Return [X, Y] of the center of cell containing provided text 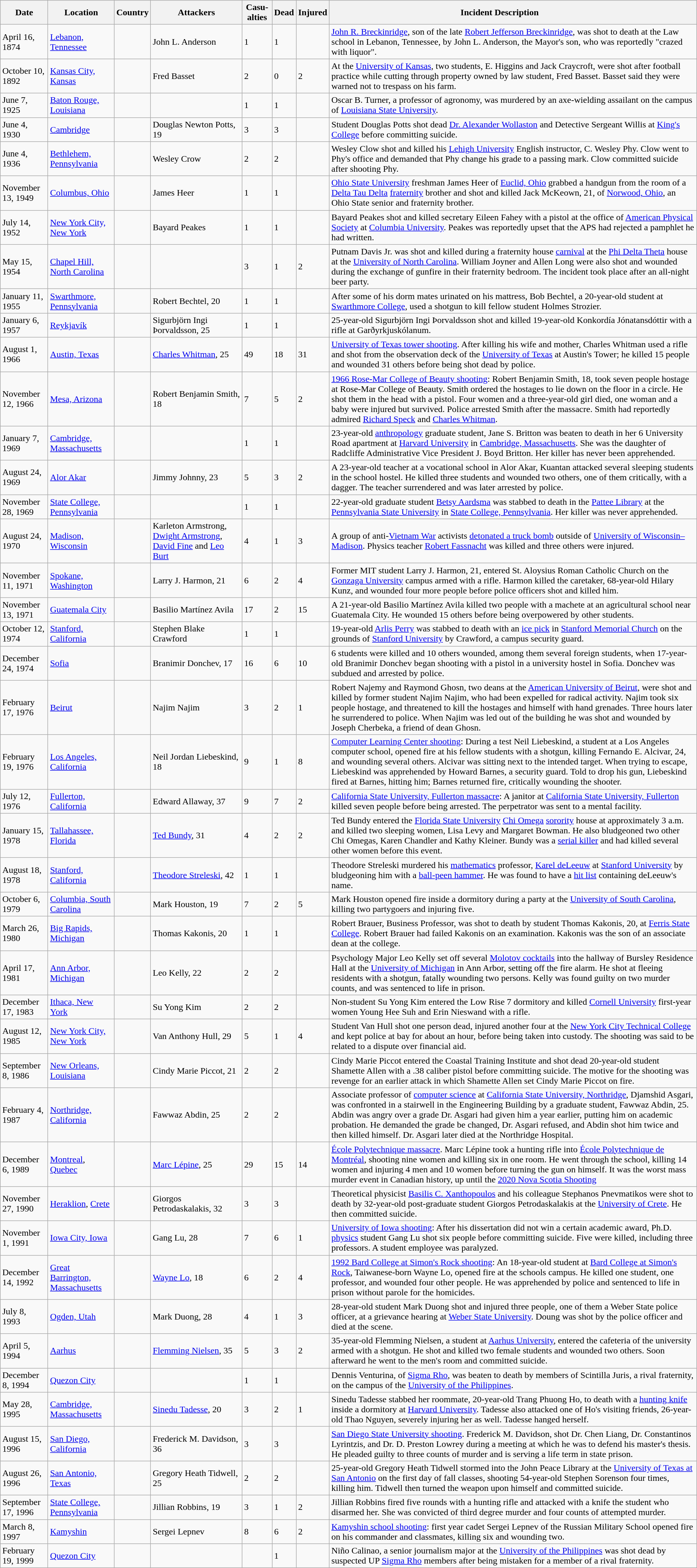
Neil Jordan Liebeskind, 18 [197, 762]
John L. Anderson [197, 42]
Edward Allaway, 37 [197, 801]
Fullerton, California [81, 801]
Columbia, South Carolina [81, 904]
January 15, 1978 [24, 835]
Columbus, Ohio [81, 193]
James Heer [197, 193]
Date [24, 13]
0 [284, 76]
Thomas Kakonis, 20 [197, 933]
Swarthmore, Pennsylvania [81, 301]
Wesley Crow [197, 159]
Aarhus [81, 1351]
Stephen Blake Crawford [197, 634]
Injured [313, 13]
Baton Rouge, Louisiana [81, 105]
Montreal, Quebec [81, 1165]
Tallahassee, Florida [81, 835]
Casu- alties [257, 13]
Sofia [81, 663]
April 5, 1994 [24, 1351]
August 24, 1970 [24, 541]
Ted Bundy, 31 [197, 835]
Reykjavík [81, 325]
Fawwaz Abdin, 25 [197, 1115]
Attackers [197, 13]
Najim Najim [197, 707]
November 28, 1969 [24, 507]
Alor Akar [81, 478]
Gang Lu, 28 [197, 1238]
August 18, 1978 [24, 875]
Bethlehem, Pennsylvania [81, 159]
Spokane, Washington [81, 580]
Madison, Wisconsin [81, 541]
August 12, 1985 [24, 1036]
Douglas Newton Potts, 19 [197, 130]
September 17, 1996 [24, 1507]
Marc Lépine, 25 [197, 1165]
January 11, 1955 [24, 301]
Country [133, 13]
July 8, 1993 [24, 1317]
March 8, 1997 [24, 1531]
May 15, 1954 [24, 267]
Lebanon, Tennessee [81, 42]
Beirut [81, 707]
Austin, Texas [81, 354]
June 7, 1925 [24, 105]
Frederick M. Davidson, 36 [197, 1444]
March 26, 1980 [24, 933]
June 4, 1936 [24, 159]
Su Yong Kim [197, 1007]
Mark Houston, 19 [197, 904]
25-year-old Sigurbjörn Ingi Þorvaldsson shot and killed 19-year-old Konkordía Jónatansdóttir with a rifle at Garðyrkjuskólanum. [513, 325]
Incident Description [513, 13]
December 6, 1989 [24, 1165]
Mesa, Arizona [81, 399]
Sergei Lepnev [197, 1531]
Ogden, Utah [81, 1317]
18 [284, 354]
November 12, 1966 [24, 399]
April 17, 1981 [24, 973]
November 13, 1949 [24, 193]
August 24, 1969 [24, 478]
Location [81, 13]
Jillian Robbins, 19 [197, 1507]
December 17, 1983 [24, 1007]
Larry J. Harmon, 21 [197, 580]
17 [257, 609]
Basilio Martínez Avila [197, 609]
Non-student Su Yong Kim entered the Low Rise 7 dormitory and killed Cornell University first-year women Young Hee Suh and Erin Nieswand with a rifle. [513, 1007]
Sinedu Tadesse, 20 [197, 1409]
October 10, 1892 [24, 76]
Ann Arbor, Michigan [81, 973]
10 [313, 663]
February 17, 1976 [24, 707]
Mark Houston opened fire inside a dormitory during a party at the University of South Carolina, killing two partygoers and injuring five. [513, 904]
February 4, 1987 [24, 1115]
Van Anthony Hull, 29 [197, 1036]
May 28, 1995 [24, 1409]
Leo Kelly, 22 [197, 973]
29 [257, 1165]
February 19, 1976 [24, 762]
February 19, 1999 [24, 1556]
Flemming Nielsen, 35 [197, 1351]
Fred Basset [197, 76]
Heraklion, Crete [81, 1204]
16 [257, 663]
October 6, 1979 [24, 904]
San Antonio, Texas [81, 1478]
December 14, 1992 [24, 1277]
June 4, 1930 [24, 130]
Chapel Hill, North Carolina [81, 267]
Bayard Peakes [197, 227]
January 6, 1957 [24, 325]
April 16, 1874 [24, 42]
Jimmy Johnny, 23 [197, 478]
Karleton Armstrong, Dwight Armstrong, David Fine and Leo Burt [197, 541]
July 12, 1976 [24, 801]
Kamyshin [81, 1531]
November 11, 1971 [24, 580]
Giorgos Petrodaskalakis, 32 [197, 1204]
New Orleans, Louisiana [81, 1071]
Charles Whitman, 25 [197, 354]
December 8, 1994 [24, 1380]
Northridge, California [81, 1115]
14 [313, 1165]
31 [313, 354]
San Diego, California [81, 1444]
Oscar B. Turner, a professor of agronomy, was murdered by an axe-wielding assailant on the campus of Louisiana State University. [513, 105]
Robert Benjamin Smith, 18 [197, 399]
Mark Duong, 28 [197, 1317]
Big Rapids, Michigan [81, 933]
January 7, 1969 [24, 443]
Great Barrington, Massachusetts [81, 1277]
Sigurbjörn Ingi Þorvaldsson, 25 [197, 325]
Cindy Marie Piccot, 21 [197, 1071]
Guatemala City [81, 609]
Theodore Streleski, 42 [197, 875]
Ithaca, New York [81, 1007]
September 8, 1986 [24, 1071]
Dead [284, 13]
November 27, 1990 [24, 1204]
Cambridge [81, 130]
Branimir Donchev, 17 [197, 663]
Iowa City, Iowa [81, 1238]
August 15, 1996 [24, 1444]
October 12, 1974 [24, 634]
Student Douglas Potts shot dead Dr. Alexander Wollaston and Detective Sergeant Willis at King's College before committing suicide. [513, 130]
August 26, 1996 [24, 1478]
November 1, 1991 [24, 1238]
August 1, 1966 [24, 354]
July 14, 1952 [24, 227]
Kansas City, Kansas [81, 76]
December 24, 1974 [24, 663]
Los Angeles, California [81, 762]
Robert Bechtel, 20 [197, 301]
November 13, 1971 [24, 609]
Wayne Lo, 18 [197, 1277]
49 [257, 354]
Gregory Heath Tidwell, 25 [197, 1478]
